Find where the given text appears and provide that cell's center as [X, Y] coordinate. 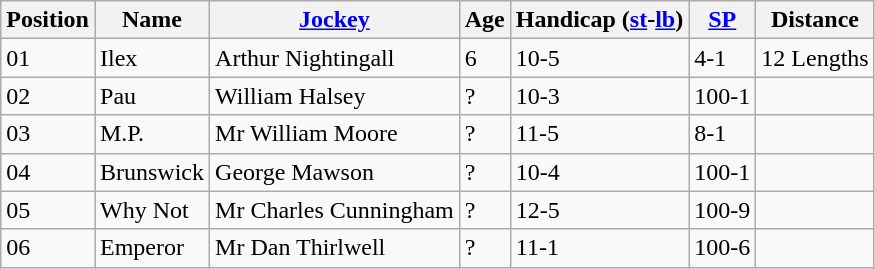
Ilex [152, 58]
06 [48, 248]
11-5 [599, 134]
11-1 [599, 248]
03 [48, 134]
01 [48, 58]
Mr Charles Cunningham [335, 210]
M.P. [152, 134]
Mr Dan Thirlwell [335, 248]
George Mawson [335, 172]
William Halsey [335, 96]
05 [48, 210]
Mr William Moore [335, 134]
Position [48, 20]
Emperor [152, 248]
Name [152, 20]
100-9 [722, 210]
Age [484, 20]
04 [48, 172]
Pau [152, 96]
10-5 [599, 58]
SP [722, 20]
Distance [815, 20]
Handicap (st-lb) [599, 20]
6 [484, 58]
Jockey [335, 20]
10-3 [599, 96]
100-6 [722, 248]
02 [48, 96]
Why Not [152, 210]
Arthur Nightingall [335, 58]
12 Lengths [815, 58]
8-1 [722, 134]
4-1 [722, 58]
10-4 [599, 172]
Brunswick [152, 172]
12-5 [599, 210]
